Identify which cell holds the provided text, then report its [x, y] central coordinate. 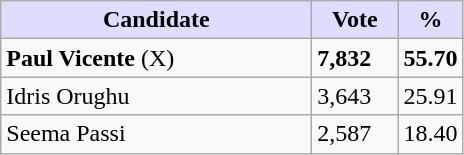
18.40 [430, 134]
Idris Orughu [156, 96]
2,587 [355, 134]
25.91 [430, 96]
Candidate [156, 20]
7,832 [355, 58]
% [430, 20]
55.70 [430, 58]
Paul Vicente (X) [156, 58]
Vote [355, 20]
Seema Passi [156, 134]
3,643 [355, 96]
